Provide the [x, y] coordinate of the cell's center where the given text is located.  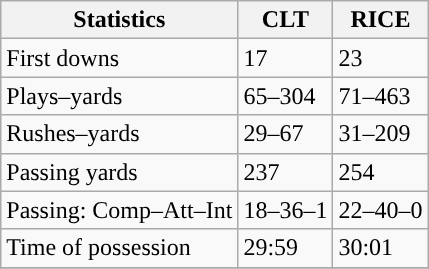
71–463 [380, 96]
23 [380, 58]
65–304 [286, 96]
18–36–1 [286, 210]
CLT [286, 20]
22–40–0 [380, 210]
Time of possession [120, 248]
29–67 [286, 134]
29:59 [286, 248]
254 [380, 172]
Passing: Comp–Att–Int [120, 210]
Statistics [120, 20]
31–209 [380, 134]
17 [286, 58]
Passing yards [120, 172]
First downs [120, 58]
237 [286, 172]
Rushes–yards [120, 134]
30:01 [380, 248]
Plays–yards [120, 96]
RICE [380, 20]
